Return [x, y] of the center of cell containing provided text 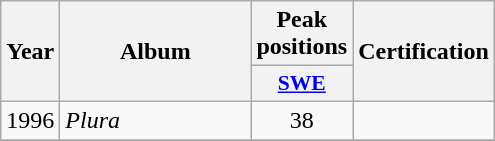
Year [30, 52]
SWE [302, 84]
38 [302, 120]
Plura [156, 120]
Certification [424, 52]
Peak positions [302, 34]
1996 [30, 120]
Album [156, 52]
